Identify which cell holds the provided text, then report its [x, y] central coordinate. 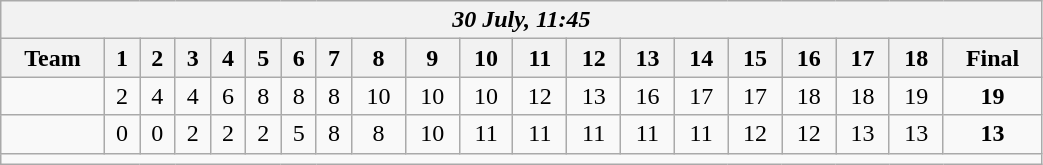
Final [992, 58]
30 July, 11:45 [522, 20]
1 [122, 58]
9 [432, 58]
14 [701, 58]
Team [53, 58]
7 [334, 58]
15 [755, 58]
3 [192, 58]
